Capture the cell that displays the provided text and extract its (x, y) central coordinate. 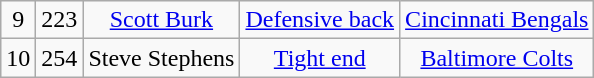
10 (18, 58)
Steve Stephens (162, 58)
Scott Burk (162, 20)
Baltimore Colts (497, 58)
Cincinnati Bengals (497, 20)
Tight end (320, 58)
254 (60, 58)
9 (18, 20)
Defensive back (320, 20)
223 (60, 20)
